Capture the cell that displays the provided text and extract its [x, y] central coordinate. 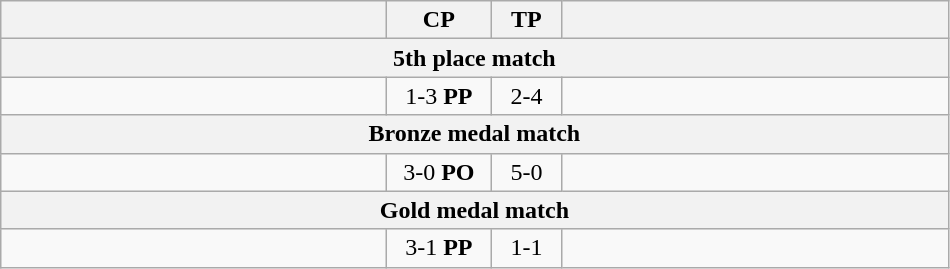
TP [526, 20]
Bronze medal match [474, 134]
CP [439, 20]
1-3 PP [439, 96]
1-1 [526, 248]
3-0 PO [439, 172]
Gold medal match [474, 210]
2-4 [526, 96]
3-1 PP [439, 248]
5-0 [526, 172]
5th place match [474, 58]
